From the cell containing the given text, extract its center point as (x, y) coordinate. 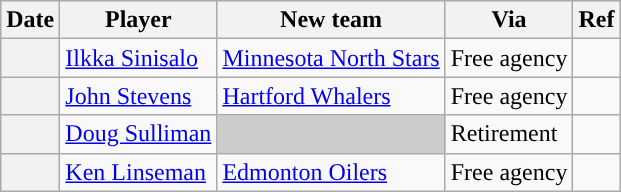
Ken Linseman (138, 172)
Minnesota North Stars (331, 58)
Doug Sulliman (138, 134)
Via (509, 20)
Player (138, 20)
Retirement (509, 134)
Hartford Whalers (331, 96)
Edmonton Oilers (331, 172)
Ref (596, 20)
John Stevens (138, 96)
Ilkka Sinisalo (138, 58)
Date (30, 20)
New team (331, 20)
